Pinpoint the cell where the given text exists, returning its (x, y) midpoint coordinate. 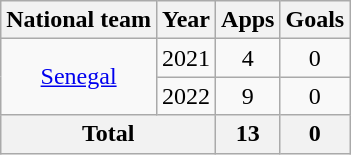
13 (248, 134)
2021 (186, 58)
Year (186, 20)
Total (108, 134)
Goals (315, 20)
Apps (248, 20)
9 (248, 96)
4 (248, 58)
Senegal (79, 77)
National team (79, 20)
2022 (186, 96)
